Extract the (X, Y) coordinate from the center of the cell holding the provided text.  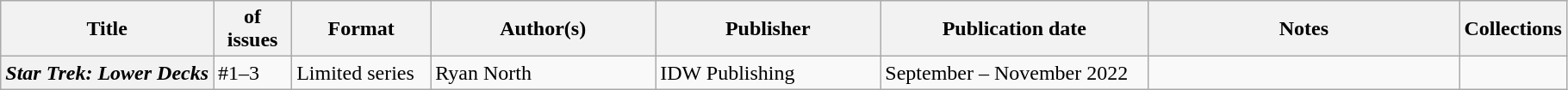
September – November 2022 (1015, 73)
Publication date (1015, 29)
Ryan North (543, 73)
Star Trek: Lower Decks (107, 73)
Publisher (768, 29)
Limited series (362, 73)
IDW Publishing (768, 73)
Author(s) (543, 29)
Format (362, 29)
of issues (253, 29)
#1–3 (253, 73)
Collections (1513, 29)
Notes (1304, 29)
Title (107, 29)
